Detect which cell encompasses the target text, then output its [X, Y] center coordinate. 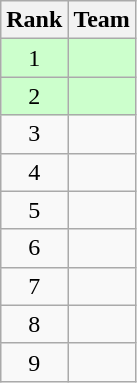
3 [34, 134]
7 [34, 286]
8 [34, 324]
4 [34, 172]
Team [102, 20]
1 [34, 58]
Rank [34, 20]
9 [34, 362]
6 [34, 248]
5 [34, 210]
2 [34, 96]
